Pinpoint the cell where the given text exists, returning its [X, Y] midpoint coordinate. 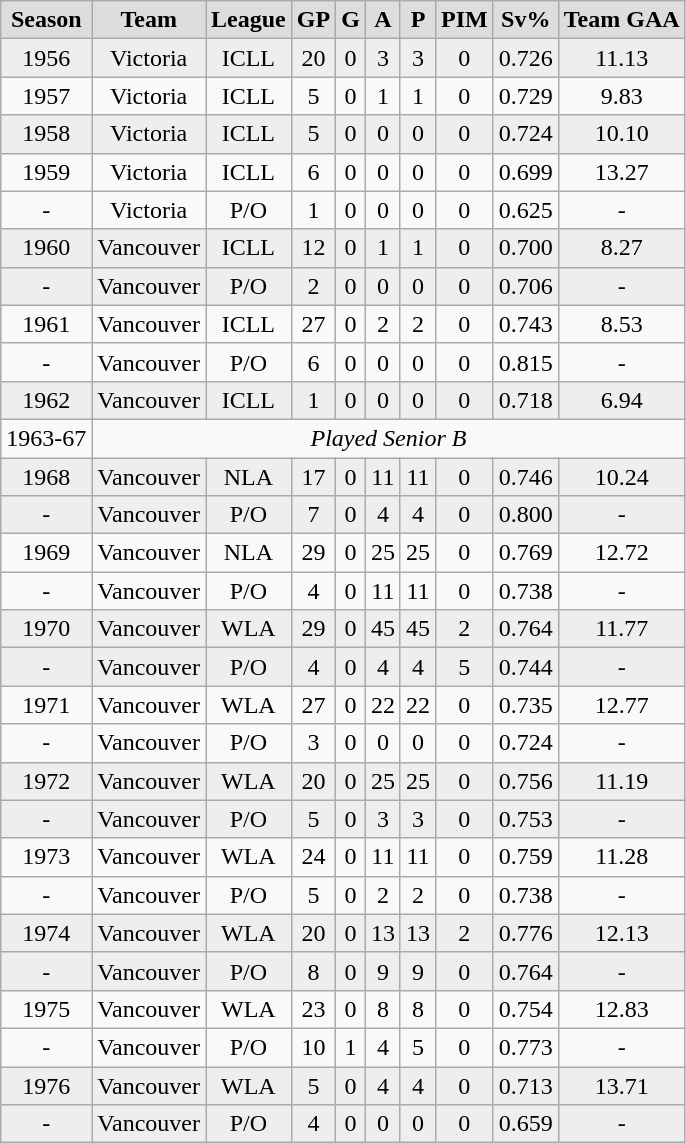
1969 [46, 553]
1963-67 [46, 438]
8.27 [622, 248]
0.756 [526, 781]
1962 [46, 400]
0.776 [526, 933]
Team [149, 20]
1972 [46, 781]
1959 [46, 172]
0.718 [526, 400]
1958 [46, 134]
12.72 [622, 553]
Sv% [526, 20]
11.28 [622, 857]
0.754 [526, 1009]
11.13 [622, 58]
11.77 [622, 629]
Season [46, 20]
0.815 [526, 362]
9.83 [622, 96]
1961 [46, 324]
A [382, 20]
0.699 [526, 172]
12.77 [622, 705]
0.743 [526, 324]
12.83 [622, 1009]
13.71 [622, 1085]
PIM [464, 20]
6.94 [622, 400]
13.27 [622, 172]
1957 [46, 96]
0.759 [526, 857]
GP [313, 20]
0.726 [526, 58]
7 [313, 515]
12.13 [622, 933]
24 [313, 857]
0.769 [526, 553]
Played Senior B [388, 438]
17 [313, 477]
1974 [46, 933]
12 [313, 248]
1968 [46, 477]
1960 [46, 248]
0.713 [526, 1085]
1975 [46, 1009]
0.753 [526, 819]
0.800 [526, 515]
10 [313, 1047]
1976 [46, 1085]
League [249, 20]
0.625 [526, 210]
11.19 [622, 781]
1956 [46, 58]
0.744 [526, 667]
P [418, 20]
1970 [46, 629]
0.700 [526, 248]
Team GAA [622, 20]
8.53 [622, 324]
0.729 [526, 96]
0.735 [526, 705]
23 [313, 1009]
0.773 [526, 1047]
10.10 [622, 134]
0.659 [526, 1124]
10.24 [622, 477]
0.746 [526, 477]
1973 [46, 857]
0.706 [526, 286]
1971 [46, 705]
G [351, 20]
